For the text-containing cell, return its midpoint in [x, y] coordinate format. 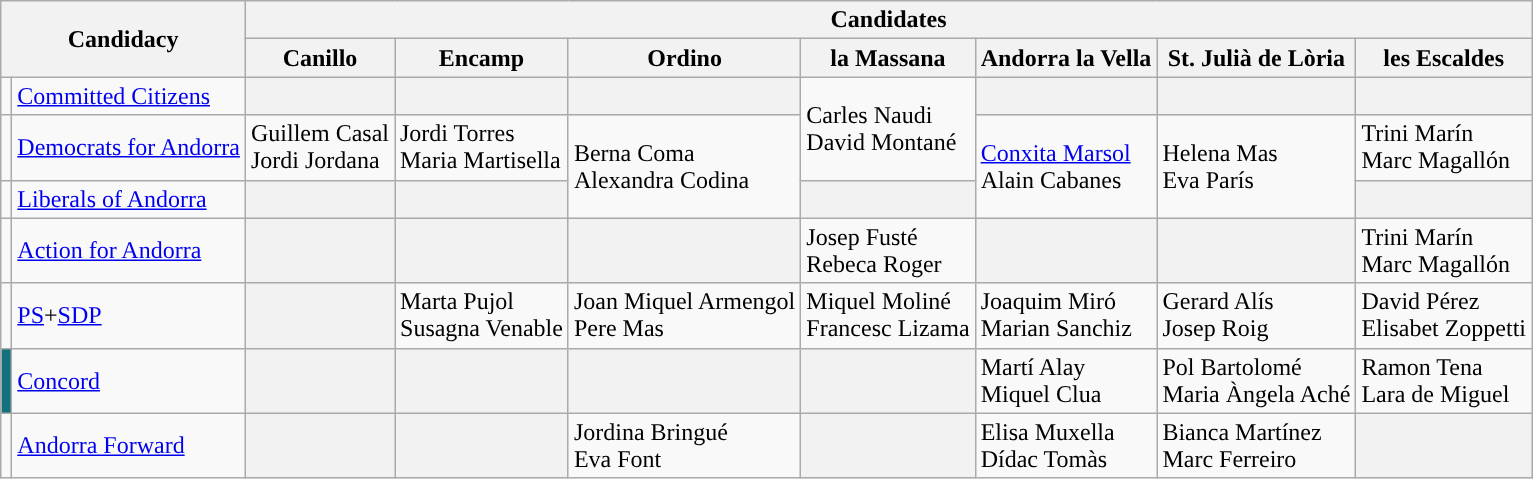
Marta PujolSusagna Venable [481, 316]
Bianca MartínezMarc Ferreiro [1256, 446]
St. Julià de Lòria [1256, 58]
David PérezElisabet Zoppetti [1444, 316]
Encamp [481, 58]
Candidacy [124, 39]
Martí AlayMiquel Clua [1066, 380]
Andorra la Vella [1066, 58]
Liberals of Andorra [129, 199]
Berna ComaAlexandra Codina [684, 166]
Gerard AlísJosep Roig [1256, 316]
Elisa MuxellaDídac Tomàs [1066, 446]
Democrats for Andorra [129, 148]
Guillem CasalJordi Jordana [320, 148]
Jordi TorresMaria Martisella [481, 148]
Concord [129, 380]
Carles NaudiDavid Montané [888, 128]
la Massana [888, 58]
Andorra Forward [129, 446]
Action for Andorra [129, 250]
PS+SDP [129, 316]
Joaquim MiróMarian Sanchiz [1066, 316]
Helena MasEva París [1256, 166]
Miquel MolinéFrancesc Lizama [888, 316]
Canillo [320, 58]
Jordina BringuéEva Font [684, 446]
les Escaldes [1444, 58]
Ramon TenaLara de Miguel [1444, 380]
Candidates [888, 20]
Conxita MarsolAlain Cabanes [1066, 166]
Ordino [684, 58]
Committed Citizens [129, 96]
Pol BartoloméMaria Àngela Aché [1256, 380]
Joan Miquel ArmengolPere Mas [684, 316]
Josep FustéRebeca Roger [888, 250]
